Search for the cell housing the specified text and yield its (x, y) center coordinate. 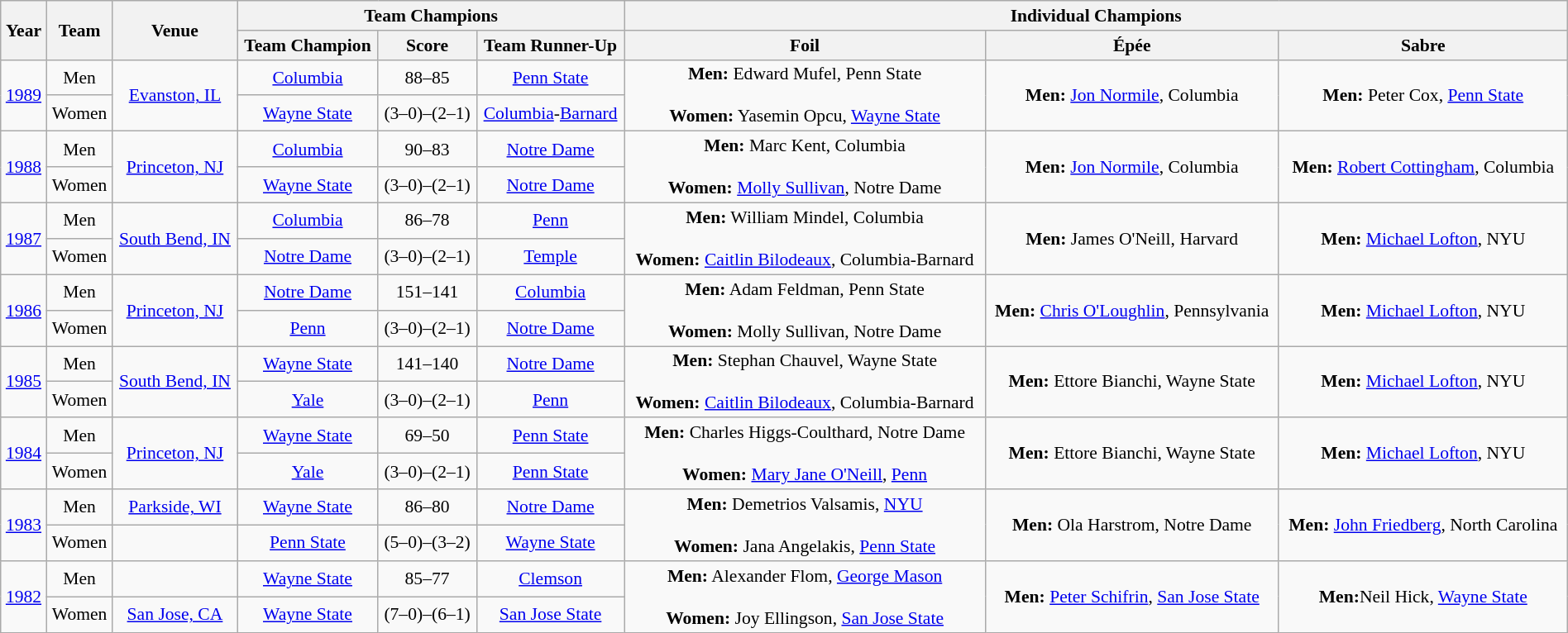
90–83 (427, 149)
Men: Peter Cox, Penn State (1422, 96)
Score (427, 45)
Columbia-Barnard (551, 114)
Men: Stephan Chauvel, Wayne StateWomen: Caitlin Bilodeaux, Columbia-Barnard (805, 382)
1989 (23, 96)
Team (79, 30)
Men: Robert Cottingham, Columbia (1422, 167)
Team Champions (431, 16)
Men: Charles Higgs-Coulthard, Notre DameWomen: Mary Jane O'Neill, Penn (805, 455)
Épée (1131, 45)
Men: Edward Mufel, Penn StateWomen: Yasemin Opcu, Wayne State (805, 96)
1984 (23, 455)
Parkside, WI (175, 507)
88–85 (427, 78)
151–141 (427, 293)
86–78 (427, 221)
Men: Ola Harstrom, Notre Dame (1131, 526)
86–80 (427, 507)
San Jose State (551, 615)
Venue (175, 30)
Men: Peter Schifrin, San Jose State (1131, 597)
Men:Neil Hick, Wayne State (1422, 597)
1986 (23, 311)
(7–0)–(6–1) (427, 615)
1982 (23, 597)
Men: William Mindel, ColumbiaWomen: Caitlin Bilodeaux, Columbia-Barnard (805, 240)
Men: John Friedberg, North Carolina (1422, 526)
Individual Champions (1096, 16)
1985 (23, 382)
Sabre (1422, 45)
Clemson (551, 578)
Year (23, 30)
San Jose, CA (175, 615)
Temple (551, 256)
Men: Marc Kent, ColumbiaWomen: Molly Sullivan, Notre Dame (805, 167)
141–140 (427, 364)
Team Champion (308, 45)
69–50 (427, 436)
85–77 (427, 578)
Evanston, IL (175, 96)
Men: Demetrios Valsamis, NYUWomen: Jana Angelakis, Penn State (805, 526)
Team Runner-Up (551, 45)
(5–0)–(3–2) (427, 542)
Foil (805, 45)
1987 (23, 240)
Men: James O'Neill, Harvard (1131, 240)
Men: Adam Feldman, Penn StateWomen: Molly Sullivan, Notre Dame (805, 311)
Men: Alexander Flom, George MasonWomen: Joy Ellingson, San Jose State (805, 597)
1988 (23, 167)
Men: Chris O'Loughlin, Pennsylvania (1131, 311)
1983 (23, 526)
